For the text-containing cell, return its midpoint in [x, y] coordinate format. 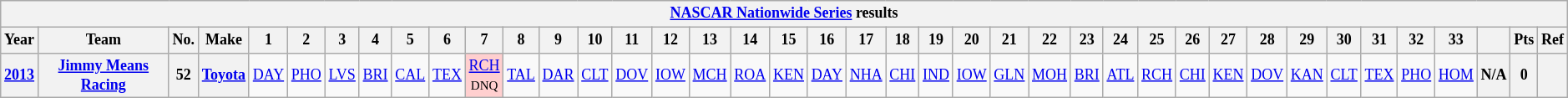
HOM [1456, 75]
9 [558, 40]
20 [972, 40]
Team [104, 40]
27 [1228, 40]
7 [484, 40]
MCH [710, 75]
MOH [1050, 75]
24 [1120, 40]
32 [1416, 40]
DAR [558, 75]
14 [750, 40]
IND [937, 75]
16 [827, 40]
Year [20, 40]
ROA [750, 75]
13 [710, 40]
No. [184, 40]
GLN [1009, 75]
4 [376, 40]
2 [306, 40]
17 [866, 40]
Ref [1553, 40]
19 [937, 40]
28 [1267, 40]
CAL [411, 75]
23 [1087, 40]
0 [1525, 75]
ATL [1120, 75]
TAL [521, 75]
33 [1456, 40]
N/A [1494, 75]
30 [1344, 40]
NHA [866, 75]
RCH [1157, 75]
Jimmy Means Racing [104, 75]
22 [1050, 40]
52 [184, 75]
KAN [1307, 75]
18 [903, 40]
RCHDNQ [484, 75]
2013 [20, 75]
3 [342, 40]
31 [1379, 40]
Toyota [224, 75]
1 [268, 40]
Make [224, 40]
10 [594, 40]
6 [448, 40]
NASCAR Nationwide Series results [784, 13]
8 [521, 40]
12 [671, 40]
25 [1157, 40]
LVS [342, 75]
29 [1307, 40]
Pts [1525, 40]
11 [632, 40]
26 [1192, 40]
5 [411, 40]
21 [1009, 40]
15 [789, 40]
